Identify which cell holds the provided text, then report its [x, y] central coordinate. 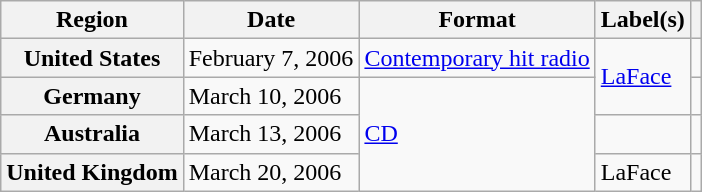
March 20, 2006 [271, 172]
Format [477, 20]
Contemporary hit radio [477, 58]
March 13, 2006 [271, 134]
February 7, 2006 [271, 58]
Date [271, 20]
United States [92, 58]
CD [477, 134]
March 10, 2006 [271, 96]
Germany [92, 96]
Label(s) [642, 20]
United Kingdom [92, 172]
Australia [92, 134]
Region [92, 20]
